Scan for the cell matching the given text and deliver its (X, Y) coordinate at center. 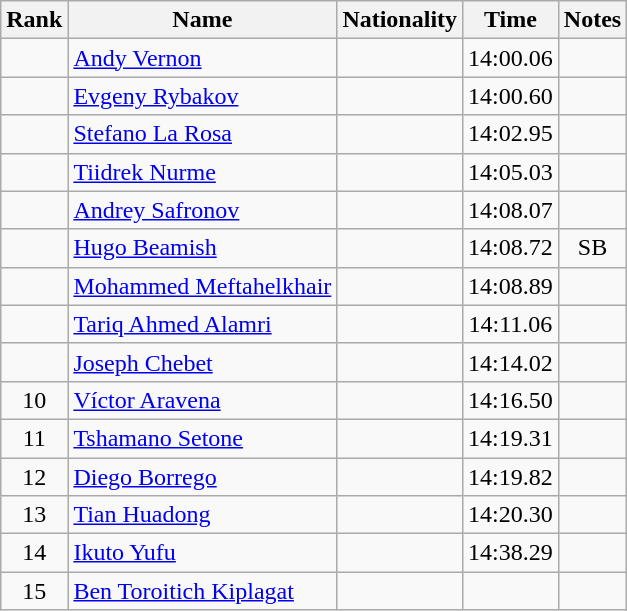
15 (34, 591)
14:08.89 (511, 286)
14:14.02 (511, 362)
14:08.72 (511, 248)
Víctor Aravena (202, 400)
Tiidrek Nurme (202, 172)
Tshamano Setone (202, 438)
SB (592, 248)
14:11.06 (511, 324)
Stefano La Rosa (202, 134)
12 (34, 477)
14:38.29 (511, 553)
14:00.60 (511, 96)
Joseph Chebet (202, 362)
Evgeny Rybakov (202, 96)
Mohammed Meftahelkhair (202, 286)
Nationality (400, 20)
14:05.03 (511, 172)
14:00.06 (511, 58)
Andy Vernon (202, 58)
Ikuto Yufu (202, 553)
Rank (34, 20)
13 (34, 515)
14:08.07 (511, 210)
Andrey Safronov (202, 210)
Tariq Ahmed Alamri (202, 324)
Time (511, 20)
Tian Huadong (202, 515)
Diego Borrego (202, 477)
14:20.30 (511, 515)
14 (34, 553)
14:16.50 (511, 400)
10 (34, 400)
14:19.31 (511, 438)
Name (202, 20)
14:02.95 (511, 134)
Hugo Beamish (202, 248)
Ben Toroitich Kiplagat (202, 591)
14:19.82 (511, 477)
11 (34, 438)
Notes (592, 20)
